Detect which cell encompasses the target text, then output its (x, y) center coordinate. 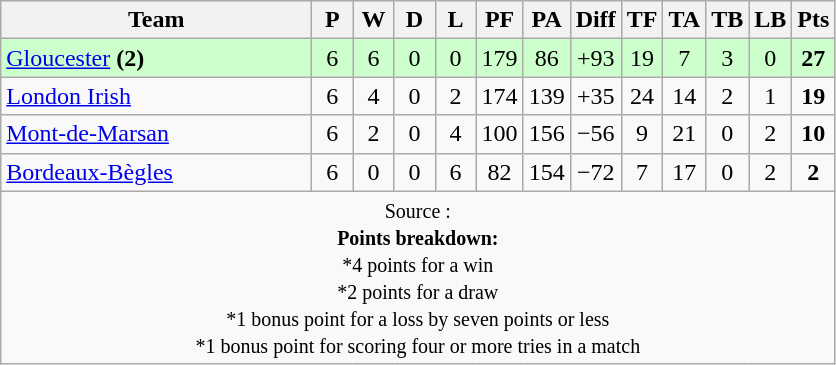
Gloucester (2) (156, 58)
82 (500, 172)
154 (546, 172)
LB (770, 20)
TF (642, 20)
−56 (596, 134)
−72 (596, 172)
21 (684, 134)
9 (642, 134)
14 (684, 96)
Team (156, 20)
17 (684, 172)
London Irish (156, 96)
+93 (596, 58)
86 (546, 58)
156 (546, 134)
D (414, 20)
PA (546, 20)
27 (814, 58)
+35 (596, 96)
Pts (814, 20)
TB (728, 20)
Diff (596, 20)
24 (642, 96)
L (456, 20)
TA (684, 20)
100 (500, 134)
Bordeaux-Bègles (156, 172)
PF (500, 20)
Mont-de-Marsan (156, 134)
W (374, 20)
10 (814, 134)
P (332, 20)
139 (546, 96)
3 (728, 58)
174 (500, 96)
179 (500, 58)
1 (770, 96)
